Provide the [x, y] coordinate of the cell's center where the given text is located.  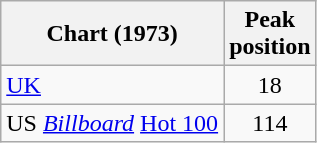
Chart (1973) [112, 34]
18 [270, 85]
114 [270, 123]
US Billboard Hot 100 [112, 123]
UK [112, 85]
Peakposition [270, 34]
